Output the [x, y] coordinate of the center of the cell containing the given text.  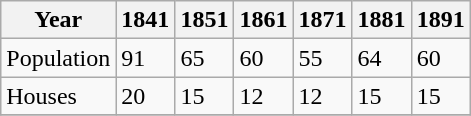
Population [58, 58]
1861 [264, 20]
1841 [146, 20]
55 [322, 58]
1881 [382, 20]
1891 [440, 20]
64 [382, 58]
1851 [204, 20]
91 [146, 58]
Year [58, 20]
20 [146, 96]
Houses [58, 96]
1871 [322, 20]
65 [204, 58]
